Scan for the cell matching the given text and deliver its [x, y] coordinate at center. 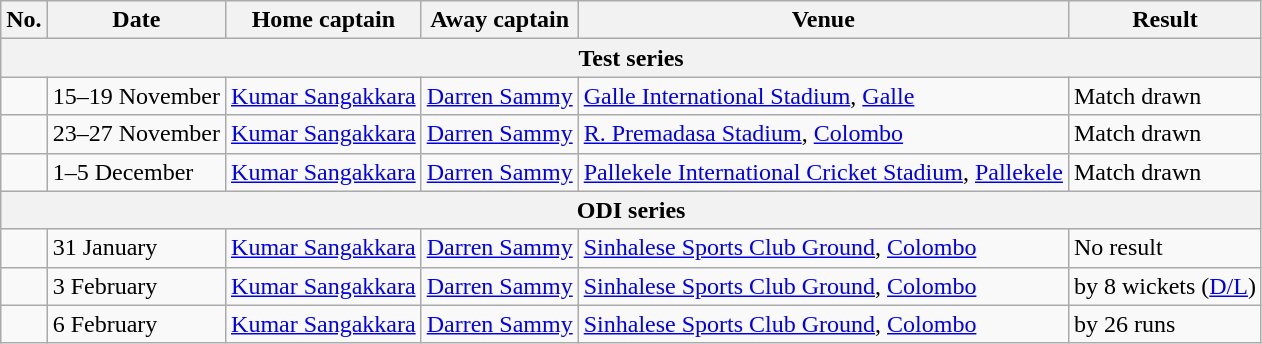
15–19 November [136, 96]
31 January [136, 248]
Date [136, 20]
by 8 wickets (D/L) [1164, 286]
3 February [136, 286]
R. Premadasa Stadium, Colombo [823, 134]
Venue [823, 20]
1–5 December [136, 172]
23–27 November [136, 134]
ODI series [632, 210]
Result [1164, 20]
by 26 runs [1164, 324]
Test series [632, 58]
No result [1164, 248]
6 February [136, 324]
Galle International Stadium, Galle [823, 96]
Home captain [324, 20]
No. [24, 20]
Pallekele International Cricket Stadium, Pallekele [823, 172]
Away captain [500, 20]
